Pinpoint the cell where the given text exists, returning its [X, Y] midpoint coordinate. 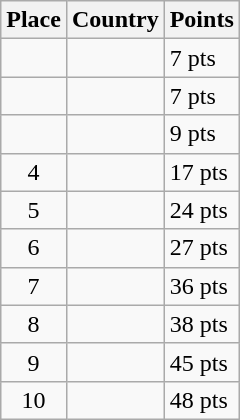
17 pts [202, 172]
4 [34, 172]
Country [115, 20]
10 [34, 400]
Points [202, 20]
24 pts [202, 210]
45 pts [202, 362]
5 [34, 210]
38 pts [202, 324]
7 [34, 286]
36 pts [202, 286]
Place [34, 20]
9 [34, 362]
6 [34, 248]
9 pts [202, 134]
8 [34, 324]
48 pts [202, 400]
27 pts [202, 248]
